Scan for the cell matching the given text and deliver its (X, Y) coordinate at center. 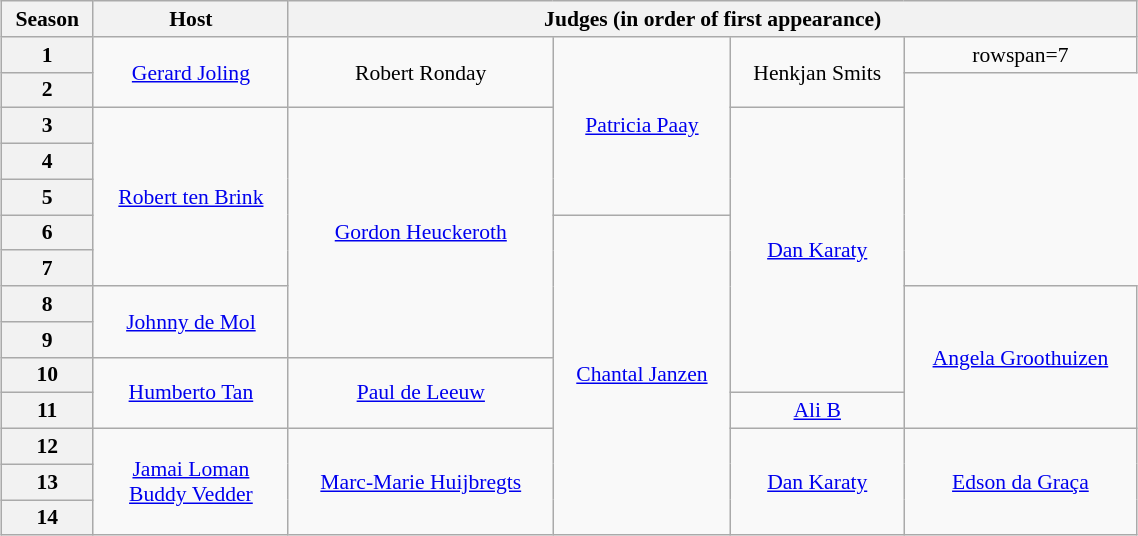
Host (190, 19)
2 (48, 90)
Ali B (818, 411)
Chantal Janzen (642, 376)
7 (48, 269)
3 (48, 126)
Gerard Joling (190, 72)
8 (48, 304)
Season (48, 19)
9 (48, 340)
11 (48, 411)
rowspan=7 (1020, 55)
6 (48, 233)
14 (48, 518)
Johnny de Mol (190, 322)
Angela Groothuizen (1020, 357)
10 (48, 375)
1 (48, 55)
Patricia Paay (642, 126)
Gordon Heuckeroth (420, 232)
Robert Ronday (420, 72)
12 (48, 447)
Paul de Leeuw (420, 392)
Henkjan Smits (818, 72)
13 (48, 482)
Robert ten Brink (190, 197)
5 (48, 197)
Humberto Tan (190, 392)
Marc-Marie Huijbregts (420, 482)
Judges (in order of first appearance) (712, 19)
Edson da Graça (1020, 482)
Jamai LomanBuddy Vedder (190, 482)
4 (48, 162)
